Locate the cell with the specified text and output its (x, y) center coordinate. 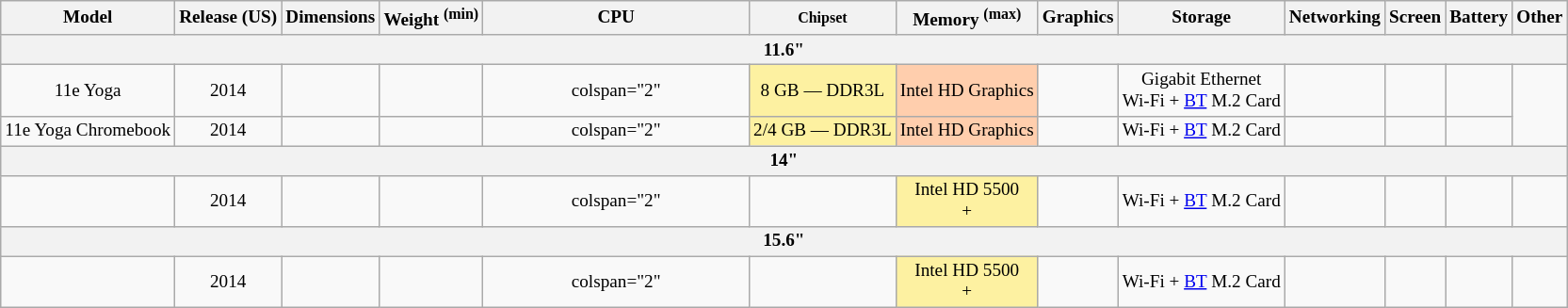
2/4 GB — DDR3L (822, 131)
Other (1540, 19)
14" (784, 161)
11e Yoga Chromebook (89, 131)
Memory (max) (966, 19)
Gigabit EthernetWi-Fi + BT M.2 Card (1202, 90)
8 GB — DDR3L (822, 90)
Chipset (822, 19)
Weight (min) (431, 19)
Dimensions (331, 19)
Model (89, 19)
Networking (1334, 19)
Screen (1414, 19)
CPU (616, 19)
Battery (1479, 19)
11.6" (784, 50)
11e Yoga (89, 90)
Graphics (1077, 19)
15.6" (784, 241)
Storage (1202, 19)
Release (US) (228, 19)
